Pinpoint the cell where the given text exists, returning its [X, Y] midpoint coordinate. 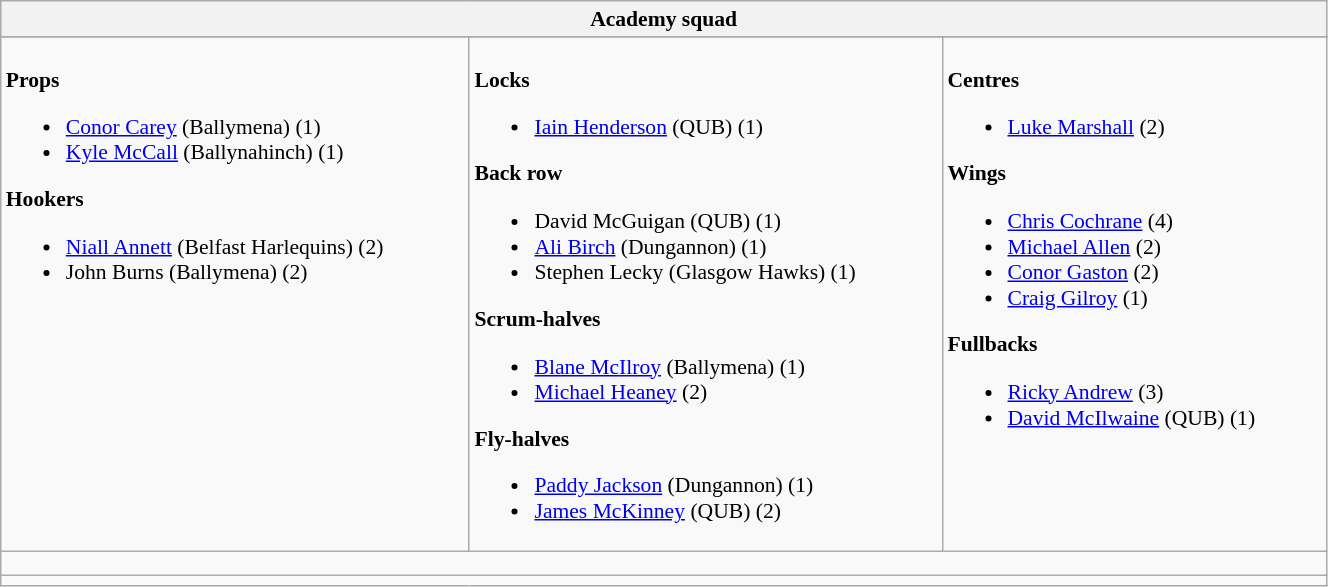
Props Conor Carey (Ballymena) (1) Kyle McCall (Ballynahinch) (1)Hookers Niall Annett (Belfast Harlequins) (2) John Burns (Ballymena) (2) [236, 294]
Academy squad [664, 19]
